Pinpoint the cell where the given text exists, returning its (x, y) midpoint coordinate. 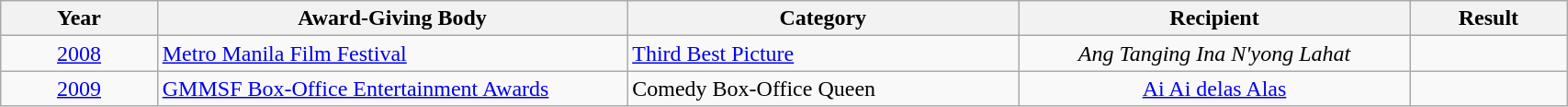
GMMSF Box-Office Entertainment Awards (391, 89)
Third Best Picture (823, 53)
Ang Tanging Ina N'yong Lahat (1214, 53)
Category (823, 18)
2008 (79, 53)
2009 (79, 89)
Comedy Box-Office Queen (823, 89)
Ai Ai delas Alas (1214, 89)
Year (79, 18)
Metro Manila Film Festival (391, 53)
Recipient (1214, 18)
Award-Giving Body (391, 18)
Result (1488, 18)
